Return the [x, y] coordinate for the center point of the cell that contains the specified text.  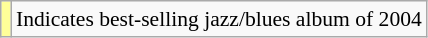
Indicates best-selling jazz/blues album of 2004 [219, 19]
